Detect which cell encompasses the target text, then output its (x, y) center coordinate. 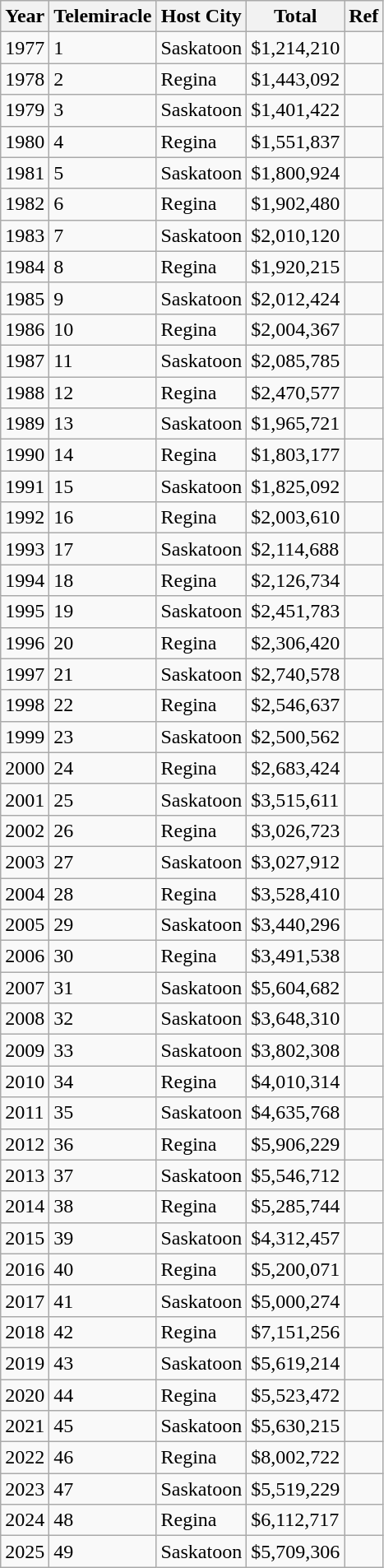
1979 (25, 110)
$3,491,538 (296, 956)
41 (103, 1300)
$1,800,924 (296, 173)
$3,440,296 (296, 925)
1992 (25, 518)
$2,010,120 (296, 235)
$3,026,723 (296, 831)
2023 (25, 1489)
5 (103, 173)
$3,648,310 (296, 1019)
$2,500,562 (296, 737)
43 (103, 1363)
35 (103, 1113)
2009 (25, 1050)
$2,546,637 (296, 705)
Ref (363, 16)
$2,306,420 (296, 643)
$2,114,688 (296, 549)
1994 (25, 580)
$2,740,578 (296, 674)
$7,151,256 (296, 1332)
30 (103, 956)
2010 (25, 1082)
1988 (25, 393)
42 (103, 1332)
$2,012,424 (296, 298)
1997 (25, 674)
2014 (25, 1207)
$5,000,274 (296, 1300)
16 (103, 518)
$2,683,424 (296, 768)
$1,902,480 (296, 204)
$3,027,912 (296, 862)
40 (103, 1269)
6 (103, 204)
22 (103, 705)
1984 (25, 267)
29 (103, 925)
2020 (25, 1395)
1977 (25, 48)
$1,443,092 (296, 79)
48 (103, 1520)
2002 (25, 831)
$5,709,306 (296, 1552)
$5,630,215 (296, 1426)
1998 (25, 705)
1991 (25, 486)
44 (103, 1395)
$5,604,682 (296, 988)
39 (103, 1238)
49 (103, 1552)
2008 (25, 1019)
1 (103, 48)
1999 (25, 737)
$3,528,410 (296, 893)
2013 (25, 1175)
1987 (25, 361)
Total (296, 16)
2 (103, 79)
$4,312,457 (296, 1238)
$2,085,785 (296, 361)
33 (103, 1050)
2015 (25, 1238)
$2,451,783 (296, 612)
2018 (25, 1332)
26 (103, 831)
$5,906,229 (296, 1144)
2003 (25, 862)
1980 (25, 142)
2022 (25, 1458)
$5,519,229 (296, 1489)
1990 (25, 455)
2001 (25, 799)
$3,515,611 (296, 799)
10 (103, 329)
2021 (25, 1426)
2019 (25, 1363)
$5,200,071 (296, 1269)
1978 (25, 79)
1986 (25, 329)
12 (103, 393)
2004 (25, 893)
32 (103, 1019)
$6,112,717 (296, 1520)
$1,825,092 (296, 486)
$5,523,472 (296, 1395)
$4,010,314 (296, 1082)
2011 (25, 1113)
$1,965,721 (296, 424)
$5,546,712 (296, 1175)
2024 (25, 1520)
34 (103, 1082)
2016 (25, 1269)
20 (103, 643)
1983 (25, 235)
45 (103, 1426)
1993 (25, 549)
38 (103, 1207)
27 (103, 862)
$1,401,422 (296, 110)
1985 (25, 298)
36 (103, 1144)
2012 (25, 1144)
$2,004,367 (296, 329)
$2,470,577 (296, 393)
1996 (25, 643)
$1,214,210 (296, 48)
$1,803,177 (296, 455)
2017 (25, 1300)
2025 (25, 1552)
3 (103, 110)
13 (103, 424)
$2,003,610 (296, 518)
8 (103, 267)
4 (103, 142)
37 (103, 1175)
15 (103, 486)
19 (103, 612)
7 (103, 235)
1995 (25, 612)
$1,551,837 (296, 142)
$5,285,744 (296, 1207)
$3,802,308 (296, 1050)
9 (103, 298)
$5,619,214 (296, 1363)
1981 (25, 173)
Year (25, 16)
$1,920,215 (296, 267)
1989 (25, 424)
17 (103, 549)
Host City (201, 16)
28 (103, 893)
2005 (25, 925)
$2,126,734 (296, 580)
31 (103, 988)
2007 (25, 988)
23 (103, 737)
47 (103, 1489)
1982 (25, 204)
$4,635,768 (296, 1113)
18 (103, 580)
25 (103, 799)
2000 (25, 768)
14 (103, 455)
24 (103, 768)
2006 (25, 956)
11 (103, 361)
Telemiracle (103, 16)
21 (103, 674)
46 (103, 1458)
$8,002,722 (296, 1458)
